For the text-containing cell, return its midpoint in (x, y) coordinate format. 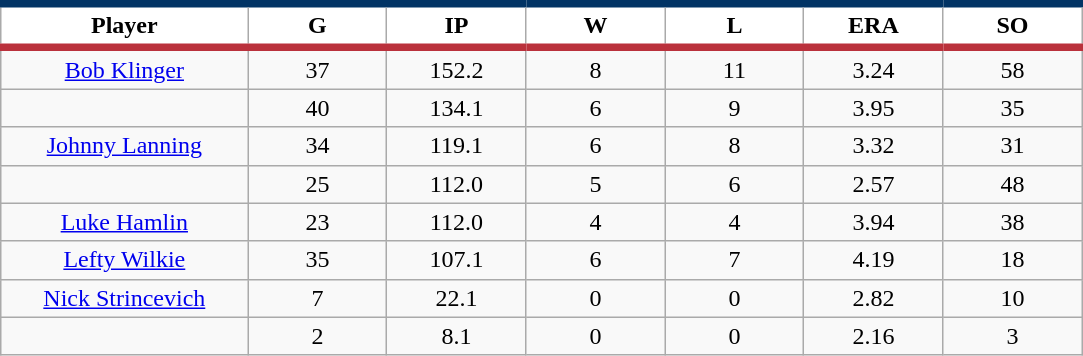
Player (124, 26)
Nick Strincevich (124, 298)
Johnny Lanning (124, 146)
2 (318, 336)
3.94 (874, 222)
31 (1012, 146)
152.2 (456, 68)
Lefty Wilkie (124, 260)
23 (318, 222)
3 (1012, 336)
2.57 (874, 184)
Luke Hamlin (124, 222)
58 (1012, 68)
Bob Klinger (124, 68)
3.32 (874, 146)
10 (1012, 298)
SO (1012, 26)
37 (318, 68)
48 (1012, 184)
25 (318, 184)
L (734, 26)
18 (1012, 260)
W (596, 26)
G (318, 26)
4.19 (874, 260)
22.1 (456, 298)
8.1 (456, 336)
9 (734, 108)
ERA (874, 26)
38 (1012, 222)
107.1 (456, 260)
3.95 (874, 108)
5 (596, 184)
119.1 (456, 146)
134.1 (456, 108)
2.82 (874, 298)
40 (318, 108)
11 (734, 68)
IP (456, 26)
2.16 (874, 336)
34 (318, 146)
3.24 (874, 68)
